Provide the (X, Y) coordinate of the cell's center where the given text is located.  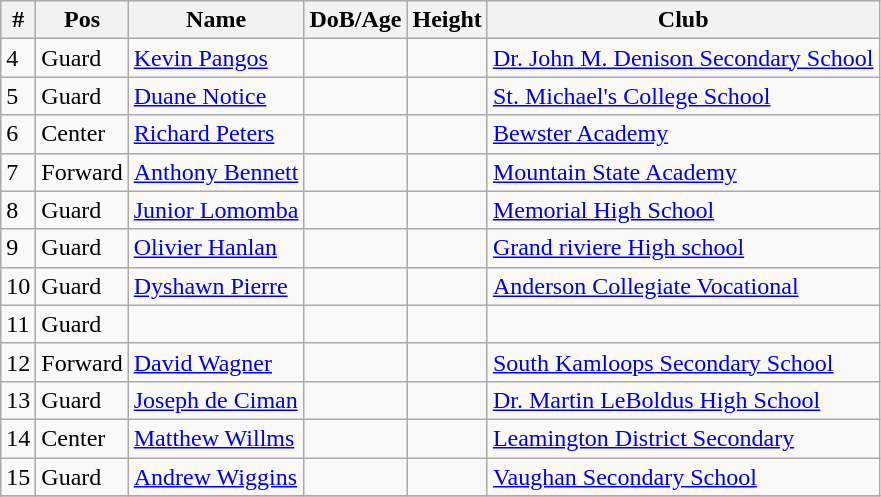
Dr. John M. Denison Secondary School (683, 58)
Name (216, 20)
11 (18, 324)
12 (18, 362)
15 (18, 477)
5 (18, 96)
Mountain State Academy (683, 172)
13 (18, 400)
St. Michael's College School (683, 96)
Olivier Hanlan (216, 248)
Anthony Bennett (216, 172)
6 (18, 134)
9 (18, 248)
Junior Lomomba (216, 210)
Grand riviere High school (683, 248)
# (18, 20)
4 (18, 58)
Vaughan Secondary School (683, 477)
Dyshawn Pierre (216, 286)
Duane Notice (216, 96)
Joseph de Ciman (216, 400)
7 (18, 172)
Height (447, 20)
Anderson Collegiate Vocational (683, 286)
Matthew Willms (216, 438)
Kevin Pangos (216, 58)
Richard Peters (216, 134)
8 (18, 210)
Memorial High School (683, 210)
Leamington District Secondary (683, 438)
Pos (82, 20)
David Wagner (216, 362)
Bewster Academy (683, 134)
Andrew Wiggins (216, 477)
14 (18, 438)
Club (683, 20)
Dr. Martin LeBoldus High School (683, 400)
South Kamloops Secondary School (683, 362)
DoB/Age (356, 20)
10 (18, 286)
